Locate the cell with the specified text and output its [X, Y] center coordinate. 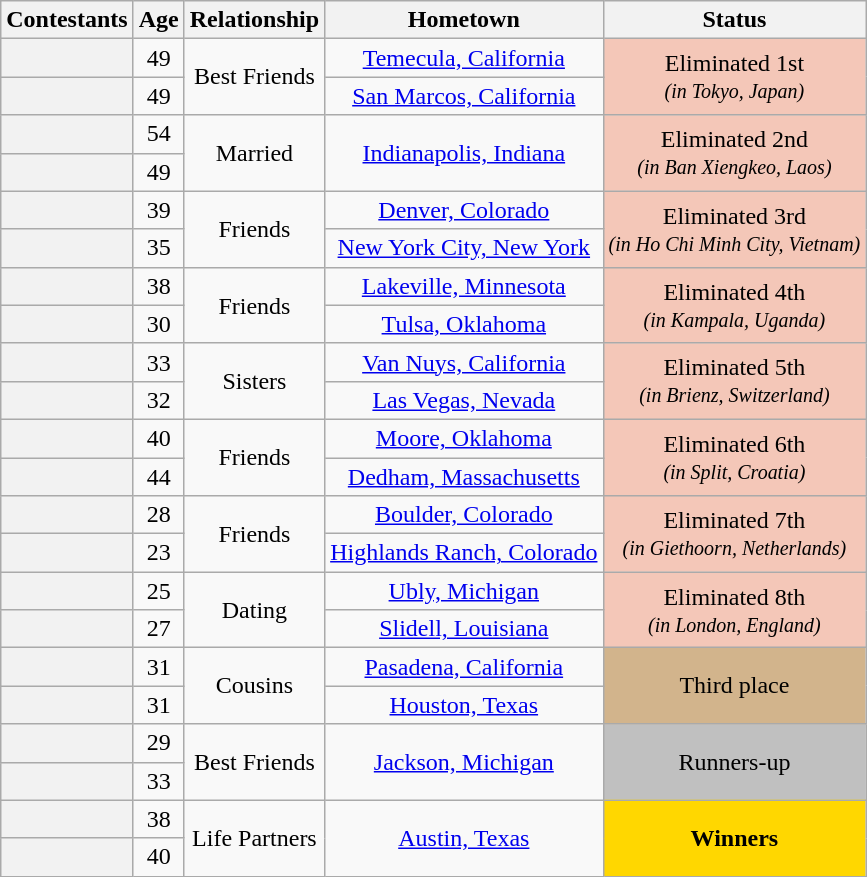
Eliminated 1st(in Tokyo, Japan) [734, 77]
Highlands Ranch, Colorado [464, 553]
Eliminated 6th(in Split, Croatia) [734, 457]
Eliminated 2nd(in Ban Xiengkeo, Laos) [734, 153]
New York City, New York [464, 248]
Denver, Colorado [464, 210]
Boulder, Colorado [464, 515]
Indianapolis, Indiana [464, 153]
35 [158, 248]
Tulsa, Oklahoma [464, 324]
Houston, Texas [464, 705]
Cousins [254, 686]
Jackson, Michigan [464, 762]
Relationship [254, 20]
Sisters [254, 381]
Eliminated 7th(in Giethoorn, Netherlands) [734, 534]
Temecula, California [464, 58]
30 [158, 324]
Moore, Oklahoma [464, 438]
32 [158, 400]
Ubly, Michigan [464, 591]
Eliminated 8th(in London, England) [734, 610]
Age [158, 20]
27 [158, 629]
Married [254, 153]
Runners-up [734, 762]
Slidell, Louisiana [464, 629]
Van Nuys, California [464, 362]
29 [158, 743]
Life Partners [254, 838]
Lakeville, Minnesota [464, 286]
Hometown [464, 20]
Dating [254, 610]
Eliminated 3rd(in Ho Chi Minh City, Vietnam) [734, 229]
39 [158, 210]
25 [158, 591]
Las Vegas, Nevada [464, 400]
54 [158, 134]
Eliminated 4th(in Kampala, Uganda) [734, 305]
Dedham, Massachusetts [464, 477]
Austin, Texas [464, 838]
Third place [734, 686]
28 [158, 515]
Winners [734, 838]
Pasadena, California [464, 667]
44 [158, 477]
San Marcos, California [464, 96]
Status [734, 20]
Contestants [67, 20]
23 [158, 553]
Eliminated 5th(in Brienz, Switzerland) [734, 381]
